Search for the cell housing the specified text and yield its [x, y] center coordinate. 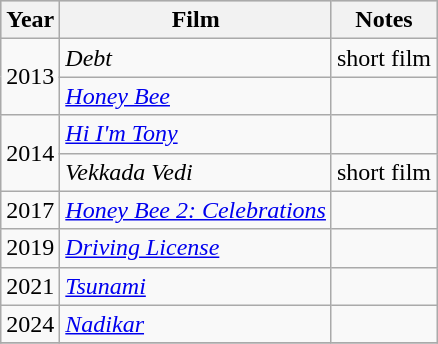
Film [196, 20]
2014 [30, 153]
Debt [196, 58]
2024 [30, 324]
Year [30, 20]
Hi I'm Tony [196, 134]
2019 [30, 248]
Vekkada Vedi [196, 172]
Nadikar [196, 324]
2013 [30, 77]
2017 [30, 210]
Honey Bee 2: Celebrations [196, 210]
Notes [384, 20]
Honey Bee [196, 96]
Driving License [196, 248]
Tsunami [196, 286]
2021 [30, 286]
